Identify which cell holds the provided text, then report its (X, Y) central coordinate. 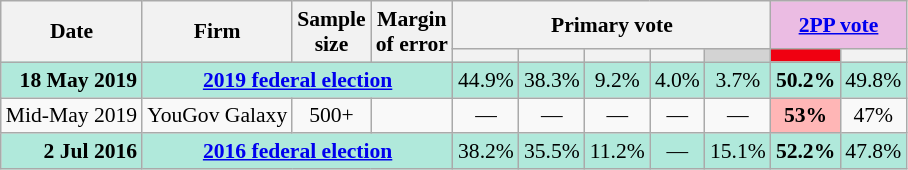
47.8% (873, 152)
Primary vote (612, 25)
2016 federal election (298, 152)
50.2% (806, 80)
38.3% (552, 80)
4.0% (678, 80)
YouGov Galaxy (217, 116)
49.8% (873, 80)
53% (806, 116)
44.9% (486, 80)
3.7% (738, 80)
Mid-May 2019 (72, 116)
2PP vote (838, 25)
500+ (331, 116)
11.2% (618, 152)
9.2% (618, 80)
47% (873, 116)
Marginof error (412, 32)
2 Jul 2016 (72, 152)
38.2% (486, 152)
35.5% (552, 152)
2019 federal election (298, 80)
15.1% (738, 152)
Date (72, 32)
52.2% (806, 152)
Firm (217, 32)
18 May 2019 (72, 80)
Samplesize (331, 32)
